Detect which cell encompasses the target text, then output its [x, y] center coordinate. 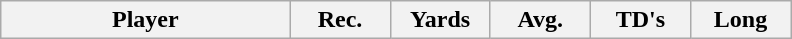
TD's [640, 20]
Avg. [540, 20]
Rec. [340, 20]
Player [146, 20]
Long [740, 20]
Yards [440, 20]
